For the text-containing cell, return its midpoint in [x, y] coordinate format. 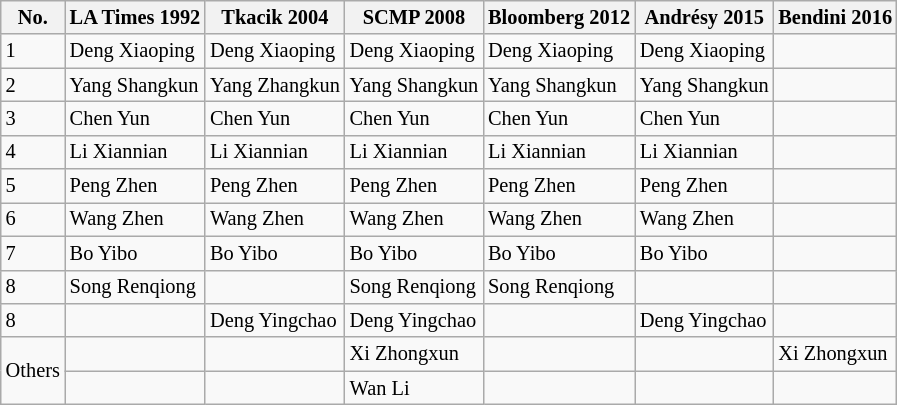
Wan Li [414, 388]
Bloomberg 2012 [559, 17]
5 [33, 186]
6 [33, 219]
3 [33, 118]
1 [33, 51]
Andrésy 2015 [704, 17]
7 [33, 253]
No. [33, 17]
4 [33, 152]
Bendini 2016 [835, 17]
Tkacik 2004 [275, 17]
Yang Zhangkun [275, 85]
SCMP 2008 [414, 17]
LA Times 1992 [135, 17]
Others [33, 370]
2 [33, 85]
